Search for the cell housing the specified text and yield its (X, Y) center coordinate. 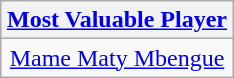
Mame Maty Mbengue (116, 58)
Most Valuable Player (116, 20)
